Extract the [x, y] coordinate from the center of the cell holding the provided text.  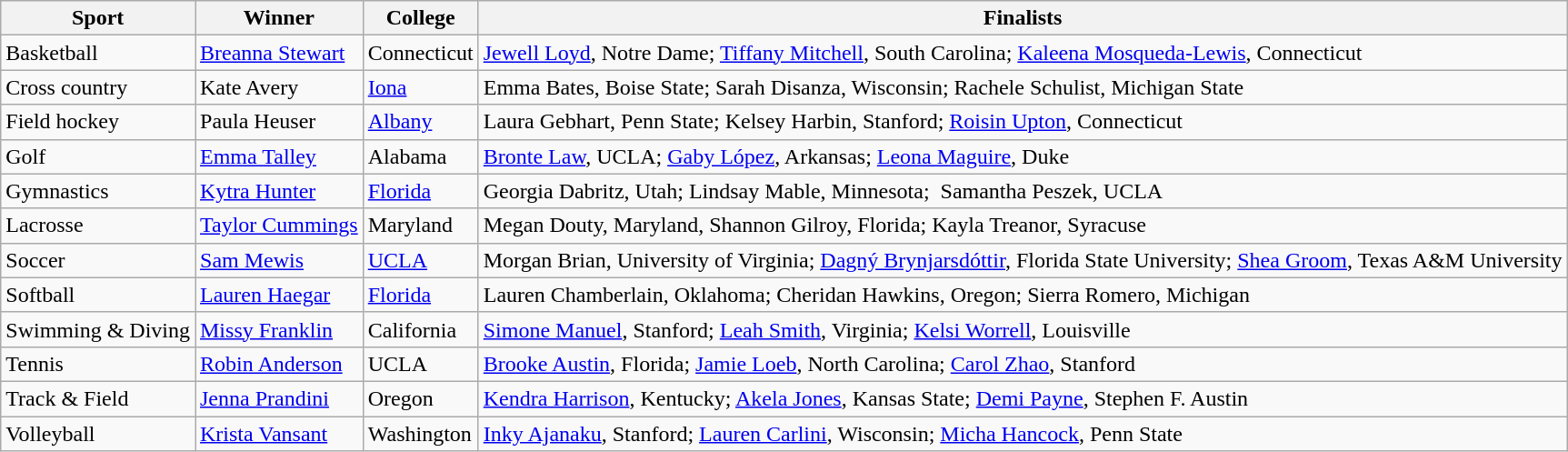
Winner [278, 18]
Brooke Austin, Florida; Jamie Loeb, North Carolina; Carol Zhao, Stanford [1023, 364]
Lacrosse [98, 226]
Golf [98, 156]
Maryland [420, 226]
Lauren Chamberlain, Oklahoma; Cheridan Hawkins, Oregon; Sierra Romero, Michigan [1023, 295]
Paula Heuser [278, 122]
Sam Mewis [278, 260]
Inky Ajanaku, Stanford; Lauren Carlini, Wisconsin; Micha Hancock, Penn State [1023, 434]
Cross country [98, 87]
Taylor Cummings [278, 226]
Lauren Haegar [278, 295]
Iona [420, 87]
Volleyball [98, 434]
Tennis [98, 364]
Jenna Prandini [278, 398]
Kytra Hunter [278, 191]
Laura Gebhart, Penn State; Kelsey Harbin, Stanford; Roisin Upton, Connecticut [1023, 122]
Gymnastics [98, 191]
Oregon [420, 398]
Field hockey [98, 122]
Track & Field [98, 398]
Albany [420, 122]
Breanna Stewart [278, 53]
Georgia Dabritz, Utah; Lindsay Mable, Minnesota; Samantha Peszek, UCLA [1023, 191]
Kate Avery [278, 87]
Washington [420, 434]
Sport [98, 18]
Kendra Harrison, Kentucky; Akela Jones, Kansas State; Demi Payne, Stephen F. Austin [1023, 398]
Bronte Law, UCLA; Gaby López, Arkansas; Leona Maguire, Duke [1023, 156]
Basketball [98, 53]
Missy Franklin [278, 329]
Emma Bates, Boise State; Sarah Disanza, Wisconsin; Rachele Schulist, Michigan State [1023, 87]
Megan Douty, Maryland, Shannon Gilroy, Florida; Kayla Treanor, Syracuse [1023, 226]
Simone Manuel, Stanford; Leah Smith, Virginia; Kelsi Worrell, Louisville [1023, 329]
Swimming & Diving [98, 329]
Emma Talley [278, 156]
Alabama [420, 156]
Softball [98, 295]
Krista Vansant [278, 434]
Morgan Brian, University of Virginia; Dagný Brynjarsdóttir, Florida State University; Shea Groom, Texas A&M University [1023, 260]
Robin Anderson [278, 364]
Finalists [1023, 18]
College [420, 18]
California [420, 329]
Soccer [98, 260]
Connecticut [420, 53]
Jewell Loyd, Notre Dame; Tiffany Mitchell, South Carolina; Kaleena Mosqueda-Lewis, Connecticut [1023, 53]
